Find where the given text appears and provide that cell's center as (X, Y) coordinate. 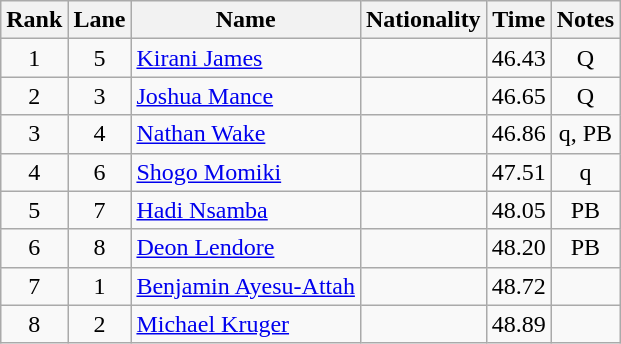
48.89 (518, 324)
Notes (585, 20)
47.51 (518, 172)
Deon Lendore (246, 248)
Nationality (423, 20)
Hadi Nsamba (246, 210)
Name (246, 20)
Time (518, 20)
q (585, 172)
48.20 (518, 248)
48.72 (518, 286)
Benjamin Ayesu-Attah (246, 286)
Lane (100, 20)
46.65 (518, 96)
Kirani James (246, 58)
Shogo Momiki (246, 172)
Nathan Wake (246, 134)
Joshua Mance (246, 96)
48.05 (518, 210)
q, PB (585, 134)
46.86 (518, 134)
46.43 (518, 58)
Michael Kruger (246, 324)
Rank (34, 20)
